Pinpoint the cell where the given text exists, returning its (X, Y) midpoint coordinate. 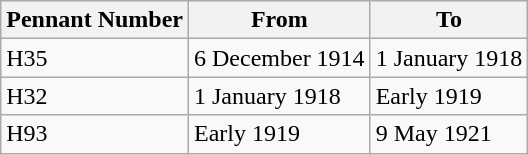
From (279, 20)
H32 (95, 96)
H93 (95, 134)
9 May 1921 (449, 134)
Pennant Number (95, 20)
To (449, 20)
H35 (95, 58)
6 December 1914 (279, 58)
